Locate the cell with the specified text and output its (X, Y) center coordinate. 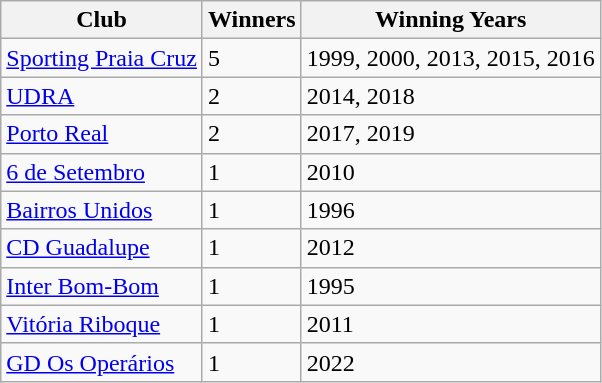
2011 (450, 324)
2022 (450, 362)
UDRA (102, 96)
Winning Years (450, 20)
Inter Bom-Bom (102, 286)
Bairros Unidos (102, 210)
5 (252, 58)
CD Guadalupe (102, 248)
1995 (450, 286)
2010 (450, 172)
2012 (450, 248)
1999, 2000, 2013, 2015, 2016 (450, 58)
Porto Real (102, 134)
2014, 2018 (450, 96)
Club (102, 20)
Winners (252, 20)
GD Os Operários (102, 362)
Vitória Riboque (102, 324)
1996 (450, 210)
6 de Setembro (102, 172)
Sporting Praia Cruz (102, 58)
2017, 2019 (450, 134)
